From the cell containing the given text, extract its center point as (x, y) coordinate. 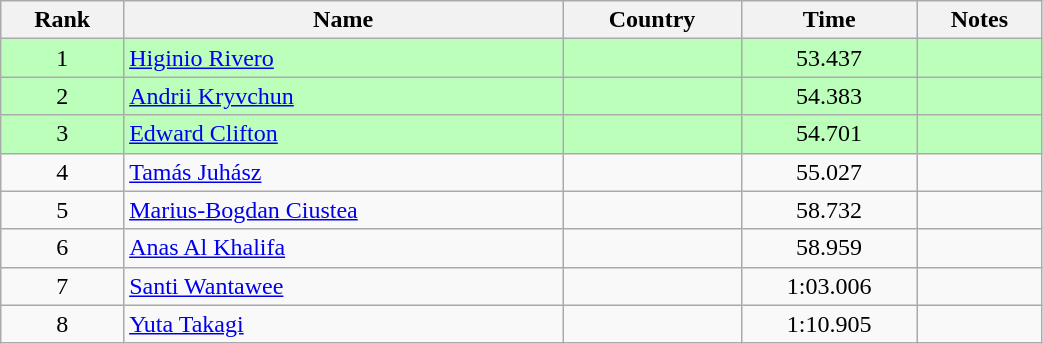
Marius-Bogdan Ciustea (344, 210)
54.383 (828, 96)
8 (62, 324)
Andrii Kryvchun (344, 96)
Santi Wantawee (344, 286)
1 (62, 58)
54.701 (828, 134)
Tamás Juhász (344, 172)
4 (62, 172)
58.959 (828, 248)
Notes (980, 20)
1:03.006 (828, 286)
3 (62, 134)
Anas Al Khalifa (344, 248)
58.732 (828, 210)
53.437 (828, 58)
2 (62, 96)
Name (344, 20)
Country (652, 20)
5 (62, 210)
Edward Clifton (344, 134)
55.027 (828, 172)
Rank (62, 20)
Yuta Takagi (344, 324)
Time (828, 20)
7 (62, 286)
Higinio Rivero (344, 58)
1:10.905 (828, 324)
6 (62, 248)
